Scan for the cell matching the given text and deliver its (x, y) coordinate at center. 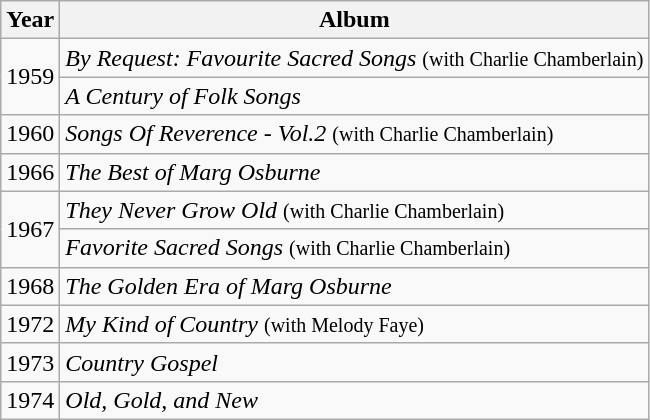
The Best of Marg Osburne (354, 172)
1972 (30, 324)
My Kind of Country (with Melody Faye) (354, 324)
1973 (30, 362)
Favorite Sacred Songs (with Charlie Chamberlain) (354, 248)
1959 (30, 77)
1974 (30, 400)
The Golden Era of Marg Osburne (354, 286)
Old, Gold, and New (354, 400)
A Century of Folk Songs (354, 96)
1966 (30, 172)
1967 (30, 229)
1960 (30, 134)
By Request: Favourite Sacred Songs (with Charlie Chamberlain) (354, 58)
Country Gospel (354, 362)
1968 (30, 286)
Songs Of Reverence - Vol.2 (with Charlie Chamberlain) (354, 134)
They Never Grow Old (with Charlie Chamberlain) (354, 210)
Year (30, 20)
Album (354, 20)
